Determine the (x, y) coordinate at the center of the cell enclosing the given text.  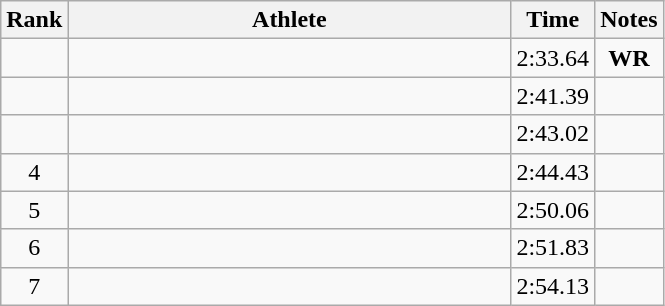
Time (553, 20)
2:50.06 (553, 210)
WR (629, 58)
5 (34, 210)
Rank (34, 20)
2:54.13 (553, 286)
2:44.43 (553, 172)
4 (34, 172)
Athlete (290, 20)
7 (34, 286)
2:41.39 (553, 96)
6 (34, 248)
2:43.02 (553, 134)
2:33.64 (553, 58)
Notes (629, 20)
2:51.83 (553, 248)
